Locate the cell with the specified text and output its (x, y) center coordinate. 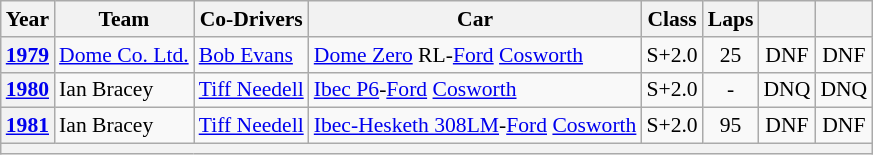
1979 (28, 55)
25 (731, 55)
Year (28, 19)
Co-Drivers (252, 19)
Dome Zero RL-Ford Cosworth (476, 55)
Dome Co. Ltd. (124, 55)
1980 (28, 90)
- (731, 90)
Car (476, 19)
Bob Evans (252, 55)
Team (124, 19)
95 (731, 126)
Ibec P6-Ford Cosworth (476, 90)
Laps (731, 19)
1981 (28, 126)
Class (672, 19)
Ibec-Hesketh 308LM-Ford Cosworth (476, 126)
